Extract the (x, y) coordinate from the center of the cell holding the provided text.  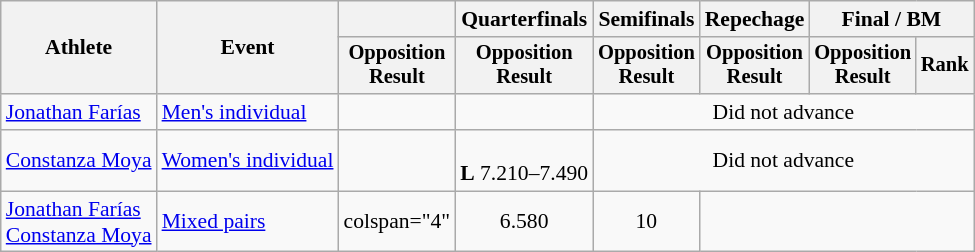
Repechage (755, 19)
Constanza Moya (79, 160)
Semifinals (646, 19)
Jonathan FaríasConstanza Moya (79, 222)
6.580 (524, 222)
Jonathan Farías (79, 112)
Mixed pairs (248, 222)
Event (248, 48)
colspan="4" (398, 222)
Quarterfinals (524, 19)
Rank (945, 66)
Men's individual (248, 112)
Final / BM (891, 19)
10 (646, 222)
L 7.210–7.490 (524, 160)
Athlete (79, 48)
Women's individual (248, 160)
